Scan for the cell matching the given text and deliver its [X, Y] coordinate at center. 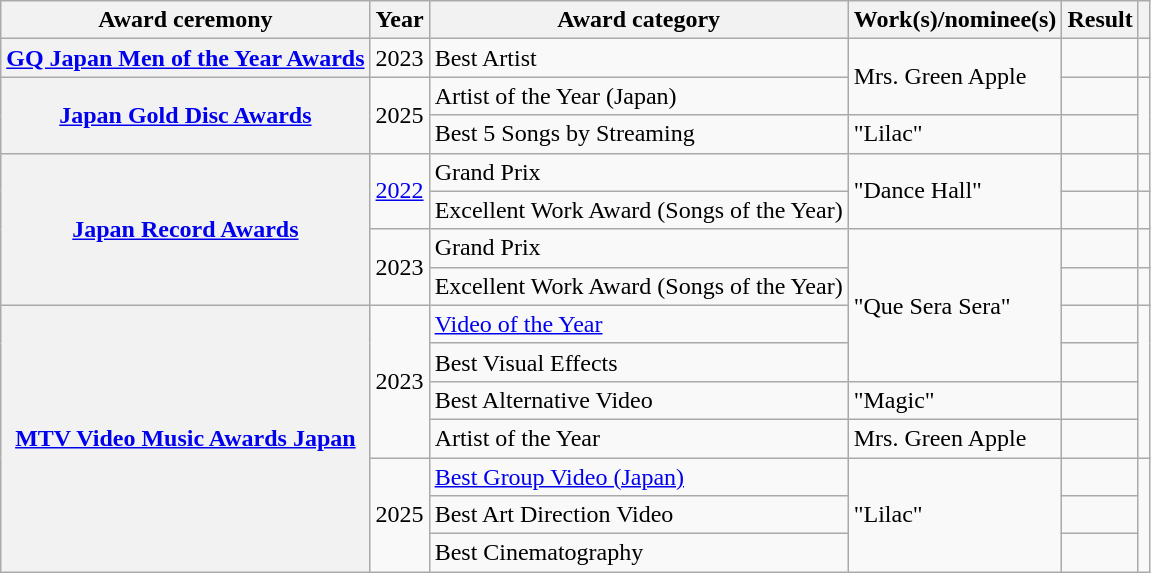
Best Art Direction Video [638, 515]
Best Alternative Video [638, 400]
Japan Record Awards [186, 229]
"Dance Hall" [955, 191]
Award category [638, 20]
Artist of the Year [638, 438]
Year [400, 20]
Result [1100, 20]
Award ceremony [186, 20]
GQ Japan Men of the Year Awards [186, 58]
Japan Gold Disc Awards [186, 115]
2022 [400, 191]
"Que Sera Sera" [955, 305]
Work(s)/nominee(s) [955, 20]
"Magic" [955, 400]
MTV Video Music Awards Japan [186, 438]
Best Artist [638, 58]
Best Visual Effects [638, 362]
Video of the Year [638, 324]
Best Cinematography [638, 553]
Artist of the Year (Japan) [638, 96]
Best 5 Songs by Streaming [638, 134]
Best Group Video (Japan) [638, 477]
